Provide the [x, y] coordinate of the cell's center where the given text is located.  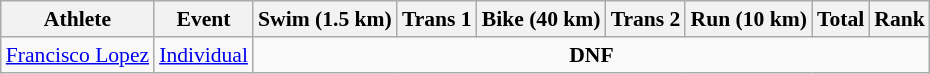
Rank [900, 19]
Swim (1.5 km) [325, 19]
Trans 1 [437, 19]
Francisco Lopez [78, 55]
Individual [204, 55]
Total [840, 19]
Trans 2 [646, 19]
Event [204, 19]
DNF [592, 55]
Run (10 km) [748, 19]
Athlete [78, 19]
Bike (40 km) [542, 19]
